Output the (x, y) coordinate of the center of the cell containing the given text.  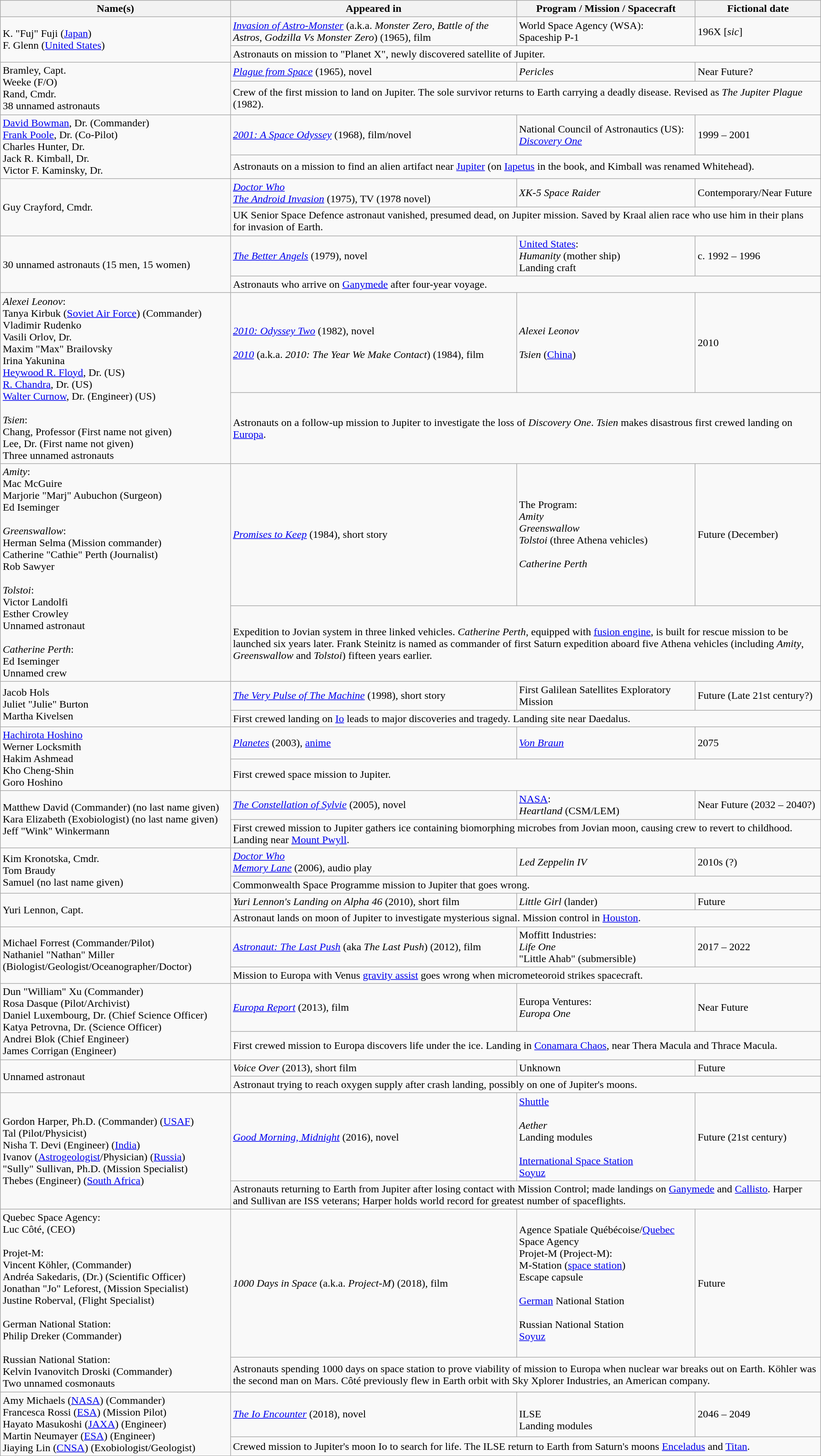
Crew of the first mission to land on Jupiter. The sole survivor returns to Earth carrying a deadly disease. Revised as The Jupiter Plague (1982). (526, 98)
Voice Over (2013), short film (374, 1068)
The Better Angels (1979), novel (374, 256)
National Council of Astronautics (US):Discovery One (606, 135)
NASA:Heartland (CSM/LEM) (606, 805)
Mission to Europa with Venus gravity assist goes wrong when micrometeoroid strikes spacecraft. (526, 975)
Astronauts on a mission to find an alien artifact near Jupiter (on Iapetus in the book, and Kimball was renamed Whitehead). (526, 167)
Michael Forrest (Commander/Pilot)Nathaniel "Nathan" Miller (Biologist/Geologist/Oceanographer/Doctor) (116, 955)
Near Future? (758, 72)
Led Zeppelin IV (606, 862)
Pericles (606, 72)
Europa Ventures:Europa One (606, 1007)
Astronaut trying to reach oxygen supply after crash landing, possibly on one of Jupiter's moons. (526, 1084)
Future (21st century) (758, 1137)
Astronaut lands on moon of Jupiter to investigate mysterious signal. Mission control in Houston. (526, 918)
Jacob HolsJuliet "Julie" BurtonMartha Kivelsen (116, 704)
Commonwealth Space Programme mission to Jupiter that goes wrong. (526, 885)
Future (December) (758, 534)
Good Morning, Midnight (2016), novel (374, 1137)
Hachirota HoshinoWerner LocksmithHakim AshmeadKho Cheng-ShinGoro Hoshino (116, 759)
Astronauts who arrive on Ganymede after four-year voyage. (526, 284)
ILSELanding modules (606, 1414)
Invasion of Astro-Monster (a.k.a. Monster Zero, Battle of the Astros, Godzilla Vs Monster Zero) (1965), film (374, 32)
The Constellation of Sylvie (2005), novel (374, 805)
United States:Humanity (mother ship)Landing craft (606, 256)
Doctor WhoMemory Lane (2006), audio play (374, 862)
Contemporary/Near Future (758, 193)
Kim Kronotska, Cmdr.Tom BraudySamuel (no last name given) (116, 870)
Program / Mission / Spacecraft (606, 9)
XK-5 Space Raider (606, 193)
K. "Fuj" Fuji (Japan)F. Glenn (United States) (116, 39)
Yuri Lennon's Landing on Alpha 46 (2010), short film (374, 902)
1999 – 2001 (758, 135)
Astronauts on a follow-up mission to Jupiter to investigate the loss of Discovery One. Tsien makes disastrous first crewed landing on Europa. (526, 428)
Astronauts on mission to "Planet X", newly discovered satellite of Jupiter. (526, 54)
Promises to Keep (1984), short story (374, 534)
The Io Encounter (2018), novel (374, 1414)
ShuttleAetherLanding modulesInternational Space StationSoyuz (606, 1137)
First crewed space mission to Jupiter. (526, 775)
Near Future (2032 – 2040?) (758, 805)
Moffitt Industries:Life One"Little Ahab" (submersible) (606, 947)
2010s (?) (758, 862)
Alexei LeonovTsien (China) (606, 343)
Planetes (2003), anime (374, 743)
Von Braun (606, 743)
Astronaut: The Last Push (aka The Last Push) (2012), film (374, 947)
Unknown (606, 1068)
2001: A Space Odyssey (1968), film/novel (374, 135)
30 unnamed astronauts (15 men, 15 women) (116, 264)
Matthew David (Commander) (no last name given)Kara Elizabeth (Exobiologist) (no last name given)Jeff "Wink" Winkermann (116, 819)
2075 (758, 743)
World Space Agency (WSA):Spaceship P-1 (606, 32)
2010: Odyssey Two (1982), novel2010 (a.k.a. 2010: The Year We Make Contact) (1984), film (374, 343)
196X [sic] (758, 32)
The Very Pulse of The Machine (1998), short story (374, 696)
1000 Days in Space (a.k.a. Project-M) (2018), film (374, 1283)
The Program:AmityGreenswallowTolstoi (three Athena vehicles)Catherine Perth (606, 534)
Little Girl (lander) (606, 902)
Near Future (758, 1007)
Plague from Space (1965), novel (374, 72)
2046 – 2049 (758, 1414)
2017 – 2022 (758, 947)
Fictional date (758, 9)
Appeared in (374, 9)
Doctor WhoThe Android Invasion (1975), TV (1978 novel) (374, 193)
First Galilean Satellites Exploratory Mission (606, 696)
First crewed mission to Europa discovers life under the ice. Landing in Conamara Chaos, near Thera Macula and Thrace Macula. (526, 1045)
2010 (758, 343)
Unnamed astronaut (116, 1076)
Future (Late 21st century?) (758, 696)
Guy Crayford, Cmdr. (116, 207)
First crewed landing on Io leads to major discoveries and tragedy. Landing site near Daedalus. (526, 718)
Crewed mission to Jupiter's moon Io to search for life. The ILSE return to Earth from Saturn's moons Enceladus and Titan. (526, 1447)
Bramley, Capt.Weeke (F/O)Rand, Cmdr.38 unnamed astronauts (116, 89)
Yuri Lennon, Capt. (116, 910)
David Bowman, Dr. (Commander)Frank Poole, Dr. (Co-Pilot)Charles Hunter, Dr.Jack R. Kimball, Dr.Victor F. Kaminsky, Dr. (116, 147)
Name(s) (116, 9)
Europa Report (2013), film (374, 1007)
c. 1992 – 1996 (758, 256)
